Find where the given text appears and provide that cell's center as (x, y) coordinate. 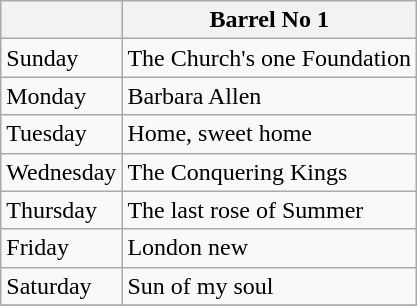
Friday (62, 248)
Barrel No 1 (270, 20)
Saturday (62, 286)
Tuesday (62, 134)
The last rose of Summer (270, 210)
Barbara Allen (270, 96)
Thursday (62, 210)
The Conquering Kings (270, 172)
Wednesday (62, 172)
Home, sweet home (270, 134)
The Church's one Foundation (270, 58)
London new (270, 248)
Sunday (62, 58)
Sun of my soul (270, 286)
Monday (62, 96)
